Identify which cell holds the provided text, then report its [x, y] central coordinate. 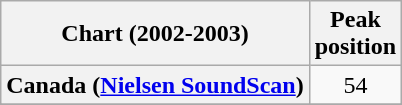
Canada (Nielsen SoundScan) [155, 85]
Chart (2002-2003) [155, 34]
54 [355, 85]
Peakposition [355, 34]
